Output the (x, y) coordinate of the center of the cell containing the given text.  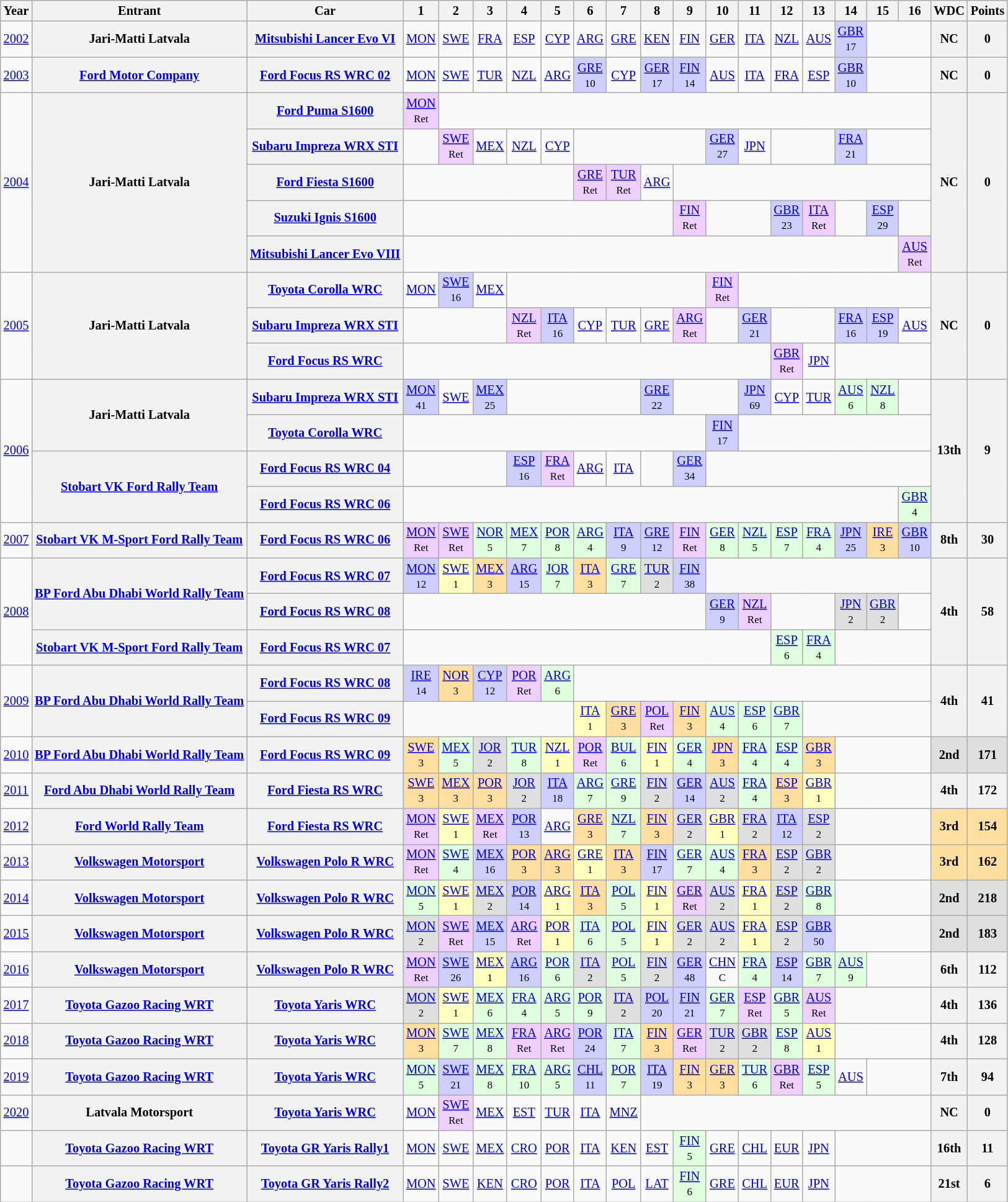
POR8 (557, 540)
BUL6 (624, 755)
SWE4 (455, 862)
ESP29 (883, 218)
MON12 (421, 576)
Entrant (139, 11)
GER48 (690, 969)
GER14 (690, 791)
2011 (16, 791)
GRE9 (624, 791)
GRE7 (624, 576)
94 (988, 1077)
POR9 (591, 1005)
MEX2 (490, 898)
FRA16 (851, 325)
ESP8 (787, 1041)
6th (949, 969)
16 (915, 11)
ITARet (819, 218)
2004 (16, 182)
2015 (16, 933)
2003 (16, 75)
2016 (16, 969)
CHNC (722, 969)
2017 (16, 1005)
JPN2 (851, 611)
FIN38 (690, 576)
FRA3 (755, 862)
ITA1 (591, 719)
10 (722, 11)
7 (624, 11)
POR7 (624, 1077)
TUR8 (524, 755)
Year (16, 11)
MEX7 (524, 540)
ITA9 (624, 540)
MEX15 (490, 933)
POR1 (557, 933)
ESP7 (787, 540)
Ford Fiesta S1600 (325, 182)
3 (490, 11)
ITA12 (787, 826)
2007 (16, 540)
POR14 (524, 898)
ITA18 (557, 791)
FIN (690, 39)
8 (658, 11)
ARG4 (591, 540)
ARG15 (524, 576)
GBR4 (915, 505)
Ford Abu Dhabi World Rally Team (139, 791)
30 (988, 540)
POL20 (658, 1005)
CYP12 (490, 683)
Stobart VK Ford Rally Team (139, 487)
AUS6 (851, 397)
GRERet (591, 182)
TURRet (624, 182)
MON3 (421, 1041)
GRE10 (591, 75)
GER9 (722, 611)
ESP5 (819, 1077)
16th (949, 1148)
Ford Motor Company (139, 75)
ITA19 (658, 1077)
POL (624, 1184)
Latvala Motorsport (139, 1113)
112 (988, 969)
GBR17 (851, 39)
ITA7 (624, 1041)
ARG3 (557, 862)
8th (949, 540)
AUS1 (819, 1041)
JPN25 (851, 540)
1 (421, 11)
MEX5 (455, 755)
171 (988, 755)
2018 (16, 1041)
Ford Focus RS WRC 02 (325, 75)
SWE21 (455, 1077)
4 (524, 11)
NZL8 (883, 397)
FIN21 (690, 1005)
41 (988, 701)
Ford Focus RS WRC 04 (325, 469)
MEX6 (490, 1005)
2012 (16, 826)
MON41 (421, 397)
NZL1 (557, 755)
ARG6 (557, 683)
ARG1 (557, 898)
GER (722, 39)
Ford Puma S1600 (325, 110)
FIN6 (690, 1184)
162 (988, 862)
NZL5 (755, 540)
13 (819, 11)
2002 (16, 39)
Car (325, 11)
POLRet (658, 719)
POR24 (591, 1041)
Ford World Rally Team (139, 826)
GRE22 (658, 397)
SWE26 (455, 969)
POR6 (557, 969)
12 (787, 11)
ESP19 (883, 325)
FRA21 (851, 146)
15 (883, 11)
2020 (16, 1113)
2010 (16, 755)
ESP3 (787, 791)
JPN3 (722, 755)
MEX25 (490, 397)
154 (988, 826)
IRE14 (421, 683)
MEX16 (490, 862)
GBR8 (819, 898)
GBR23 (787, 218)
ITA16 (557, 325)
LAT (658, 1184)
FRA10 (524, 1077)
GBR5 (787, 1005)
ESP16 (524, 469)
2 (455, 11)
58 (988, 612)
2009 (16, 701)
183 (988, 933)
GER34 (690, 469)
2008 (16, 612)
ARG7 (591, 791)
GBR3 (819, 755)
FRA2 (755, 826)
POR13 (524, 826)
GER4 (690, 755)
AUS9 (851, 969)
ITA6 (591, 933)
MNZ (624, 1113)
ARG16 (524, 969)
TUR6 (755, 1077)
FIN14 (690, 75)
2014 (16, 898)
Mitsubishi Lancer Evo VIII (325, 254)
MEXRet (490, 826)
7th (949, 1077)
SWE16 (455, 290)
NOR5 (490, 540)
14 (851, 11)
2013 (16, 862)
FIN5 (690, 1148)
GER27 (722, 146)
GER21 (755, 325)
ESPRet (755, 1005)
172 (988, 791)
SWE7 (455, 1041)
128 (988, 1041)
218 (988, 898)
136 (988, 1005)
IRE3 (883, 540)
2005 (16, 325)
GER17 (658, 75)
MEX1 (490, 969)
Toyota GR Yaris Rally1 (325, 1148)
JPN69 (755, 397)
WDC (949, 11)
2019 (16, 1077)
GER3 (722, 1077)
NOR3 (455, 683)
5 (557, 11)
2006 (16, 451)
CHL11 (591, 1077)
13th (949, 451)
Toyota GR Yaris Rally2 (325, 1184)
GRE1 (591, 862)
GRE12 (658, 540)
Mitsubishi Lancer Evo VI (325, 39)
Ford Focus RS WRC (325, 361)
NZL7 (624, 826)
ESP4 (787, 755)
Points (988, 11)
Suzuki Ignis S1600 (325, 218)
JOR7 (557, 576)
ESP14 (787, 969)
21st (949, 1184)
GBR50 (819, 933)
GER8 (722, 540)
